Return (x, y) of the center of cell containing provided text 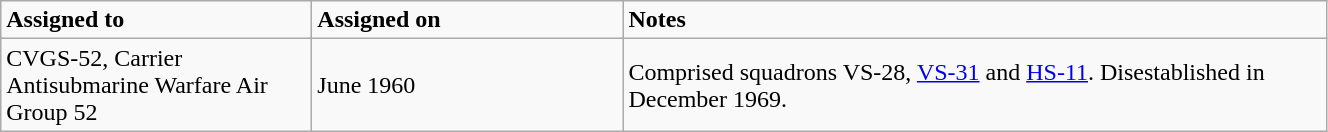
Comprised squadrons VS-28, VS-31 and HS-11. Disestablished in December 1969. (975, 85)
CVGS-52, Carrier Antisubmarine Warfare Air Group 52 (156, 85)
Assigned to (156, 20)
Notes (975, 20)
Assigned on (468, 20)
June 1960 (468, 85)
